Identify which cell holds the provided text, then report its [X, Y] central coordinate. 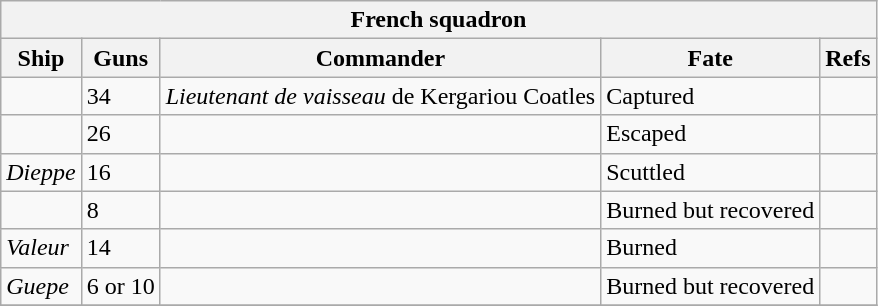
Commander [380, 58]
Dieppe [41, 172]
Valeur [41, 248]
Scuttled [710, 172]
8 [120, 210]
Escaped [710, 134]
Guns [120, 58]
6 or 10 [120, 286]
Captured [710, 96]
26 [120, 134]
Ship [41, 58]
14 [120, 248]
Burned [710, 248]
Fate [710, 58]
34 [120, 96]
Refs [848, 58]
Lieutenant de vaisseau de Kergariou Coatles [380, 96]
Guepe [41, 286]
16 [120, 172]
French squadron [438, 20]
